Search for the cell housing the specified text and yield its [X, Y] center coordinate. 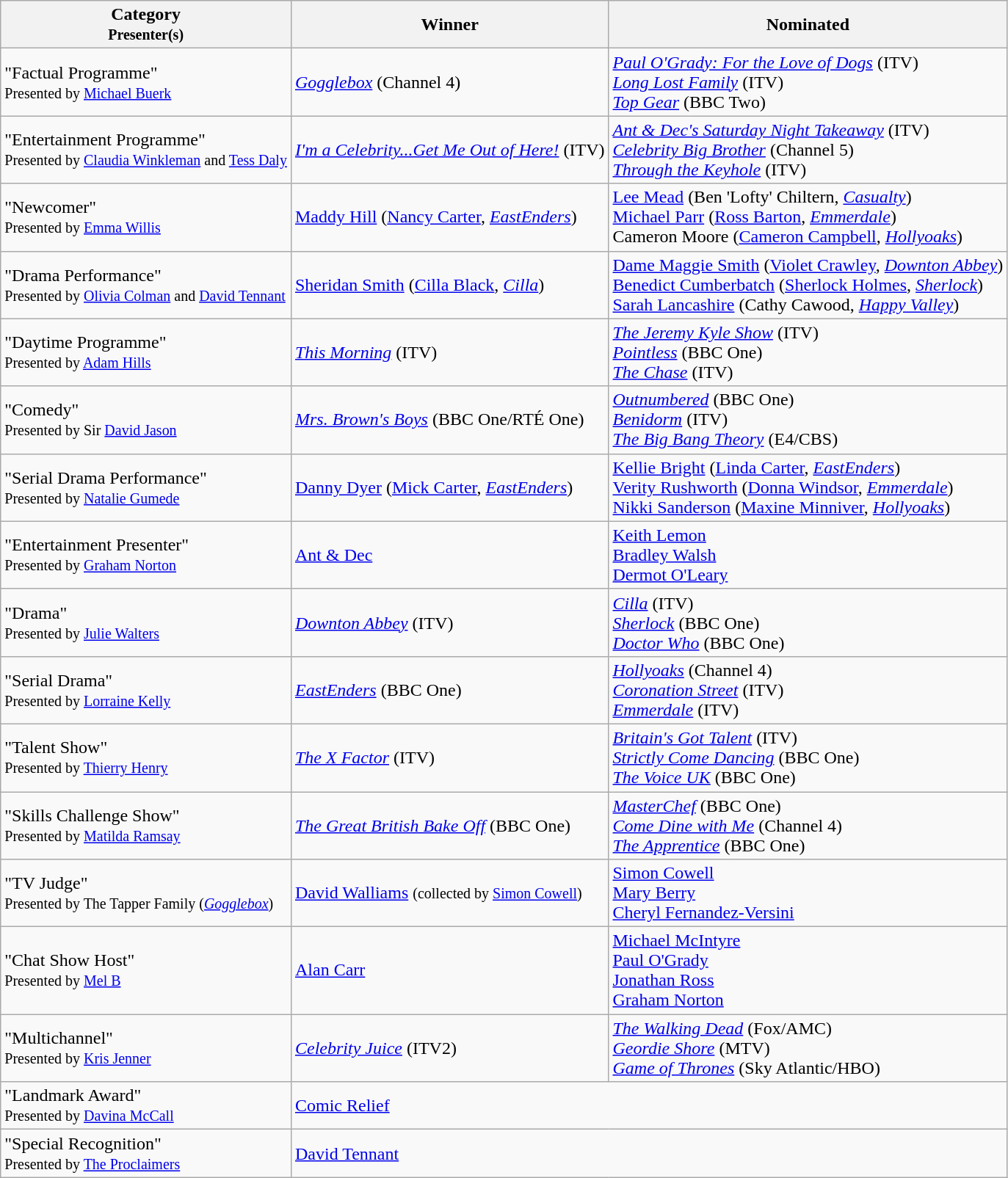
Michael McIntyrePaul O'GradyJonathan RossGraham Norton [808, 970]
David Walliams (collected by Simon Cowell) [449, 893]
Kellie Bright (Linda Carter, EastEnders)Verity Rushworth (Donna Windsor, Emmerdale)Nikki Sanderson (Maxine Minniver, Hollyoaks) [808, 487]
Dame Maggie Smith (Violet Crawley, Downton Abbey)Benedict Cumberbatch (Sherlock Holmes, Sherlock)Sarah Lancashire (Cathy Cawood, Happy Valley) [808, 285]
Celebrity Juice (ITV2) [449, 1048]
"Drama Performance"Presented by Olivia Colman and David Tennant [146, 285]
The X Factor (ITV) [449, 757]
Comic Relief [649, 1105]
"Entertainment Presenter"Presented by Graham Norton [146, 555]
EastEnders (BBC One) [449, 690]
Mrs. Brown's Boys (BBC One/RTÉ One) [449, 420]
"Serial Drama Performance"Presented by Natalie Gumede [146, 487]
"TV Judge"Presented by The Tapper Family (Gogglebox) [146, 893]
"Chat Show Host"Presented by Mel B [146, 970]
Maddy Hill (Nancy Carter, EastEnders) [449, 217]
I'm a Celebrity...Get Me Out of Here! (ITV) [449, 150]
Paul O'Grady: For the Love of Dogs (ITV)Long Lost Family (ITV)Top Gear (BBC Two) [808, 82]
"Talent Show"Presented by Thierry Henry [146, 757]
MasterChef (BBC One)Come Dine with Me (Channel 4)The Apprentice (BBC One) [808, 825]
Nominated [808, 25]
Ant & Dec [449, 555]
"Special Recognition"Presented by The Proclaimers [146, 1154]
This Morning (ITV) [449, 352]
"Daytime Programme"Presented by Adam Hills [146, 352]
Simon CowellMary BerryCheryl Fernandez-Versini [808, 893]
Gogglebox (Channel 4) [449, 82]
"Comedy"Presented by Sir David Jason [146, 420]
Lee Mead (Ben 'Lofty' Chiltern, Casualty)Michael Parr (Ross Barton, Emmerdale)Cameron Moore (Cameron Campbell, Hollyoaks) [808, 217]
The Walking Dead (Fox/AMC)Geordie Shore (MTV)Game of Thrones (Sky Atlantic/HBO) [808, 1048]
Hollyoaks (Channel 4)Coronation Street (ITV)Emmerdale (ITV) [808, 690]
The Great British Bake Off (BBC One) [449, 825]
David Tennant [649, 1154]
Danny Dyer (Mick Carter, EastEnders) [449, 487]
Britain's Got Talent (ITV)Strictly Come Dancing (BBC One)The Voice UK (BBC One) [808, 757]
CategoryPresenter(s) [146, 25]
Ant & Dec's Saturday Night Takeaway (ITV)Celebrity Big Brother (Channel 5)Through the Keyhole (ITV) [808, 150]
Sheridan Smith (Cilla Black, Cilla) [449, 285]
Keith LemonBradley WalshDermot O'Leary [808, 555]
"Entertainment Programme"Presented by Claudia Winkleman and Tess Daly [146, 150]
"Drama"Presented by Julie Walters [146, 622]
"Factual Programme"Presented by Michael Buerk [146, 82]
Outnumbered (BBC One)Benidorm (ITV)The Big Bang Theory (E4/CBS) [808, 420]
"Serial Drama"Presented by Lorraine Kelly [146, 690]
Downton Abbey (ITV) [449, 622]
"Newcomer"Presented by Emma Willis [146, 217]
The Jeremy Kyle Show (ITV)Pointless (BBC One)The Chase (ITV) [808, 352]
Cilla (ITV)Sherlock (BBC One)Doctor Who (BBC One) [808, 622]
"Multichannel"Presented by Kris Jenner [146, 1048]
Winner [449, 25]
"Skills Challenge Show"Presented by Matilda Ramsay [146, 825]
Alan Carr [449, 970]
"Landmark Award"Presented by Davina McCall [146, 1105]
